Output the (X, Y) coordinate of the center of the cell containing the given text.  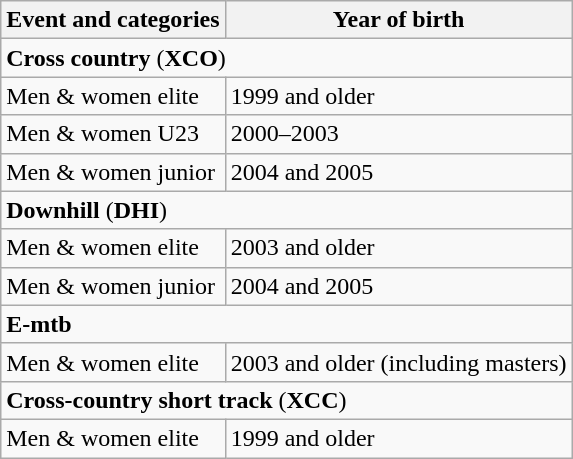
Men & women U23 (113, 134)
E-mtb (286, 324)
2000–2003 (398, 134)
Cross country (XCO) (286, 58)
Year of birth (398, 20)
Downhill (DHI) (286, 210)
Cross-country short track (XCC) (286, 400)
2003 and older (398, 248)
Event and categories (113, 20)
2003 and older (including masters) (398, 362)
